Scan for the cell matching the given text and deliver its (X, Y) coordinate at center. 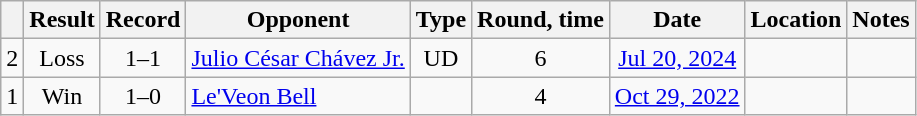
Loss (62, 58)
6 (541, 58)
Win (62, 96)
Date (677, 20)
Jul 20, 2024 (677, 58)
Type (440, 20)
Record (143, 20)
Opponent (298, 20)
Le'Veon Bell (298, 96)
UD (440, 58)
Julio César Chávez Jr. (298, 58)
Result (62, 20)
2 (12, 58)
Oct 29, 2022 (677, 96)
1–1 (143, 58)
1–0 (143, 96)
Location (796, 20)
1 (12, 96)
Notes (881, 20)
Round, time (541, 20)
4 (541, 96)
